Pinpoint the cell where the given text exists, returning its (X, Y) midpoint coordinate. 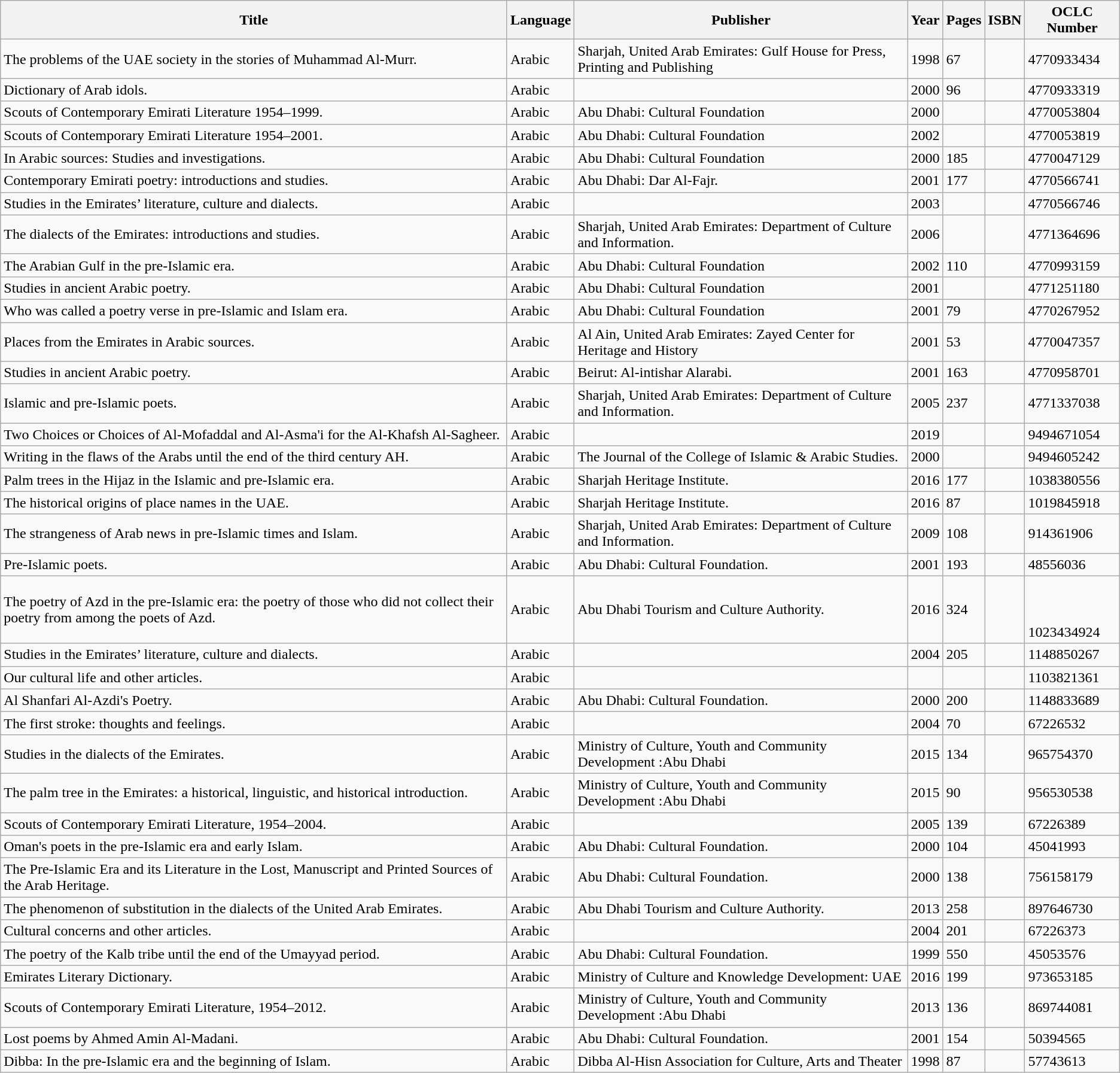
The Pre-Islamic Era and its Literature in the Lost, Manuscript and Printed Sources of the Arab Heritage. (254, 877)
108 (964, 534)
324 (964, 609)
4770566741 (1072, 181)
237 (964, 403)
The poetry of Azd in the pre-Islamic era: the poetry of those who did not collect their poetry from among the poets of Azd. (254, 609)
258 (964, 908)
185 (964, 158)
Our cultural life and other articles. (254, 677)
ISBN (1005, 20)
4770933434 (1072, 59)
2006 (925, 235)
Palm trees in the Hijaz in the Islamic and pre-Islamic era. (254, 480)
897646730 (1072, 908)
Cultural concerns and other articles. (254, 931)
Oman's poets in the pre-Islamic era and early Islam. (254, 847)
The strangeness of Arab news in pre-Islamic times and Islam. (254, 534)
756158179 (1072, 877)
Places from the Emirates in Arabic sources. (254, 341)
4771337038 (1072, 403)
1023434924 (1072, 609)
48556036 (1072, 564)
4770047129 (1072, 158)
53 (964, 341)
4770566746 (1072, 203)
1038380556 (1072, 480)
79 (964, 311)
Lost poems by Ahmed Amin Al-Madani. (254, 1038)
Scouts of Contemporary Emirati Literature, 1954–2004. (254, 824)
Abu Dhabi: Dar Al-Fajr. (741, 181)
96 (964, 90)
1019845918 (1072, 503)
67226532 (1072, 723)
90 (964, 792)
869744081 (1072, 1008)
550 (964, 954)
The first stroke: thoughts and feelings. (254, 723)
4770958701 (1072, 373)
67226389 (1072, 824)
The poetry of the Kalb tribe until the end of the Umayyad period. (254, 954)
70 (964, 723)
67 (964, 59)
50394565 (1072, 1038)
1103821361 (1072, 677)
Two Choices or Choices of Al-Mofaddal and Al-Asma'i for the Al-Khafsh Al-Sagheer. (254, 434)
The Arabian Gulf in the pre-Islamic era. (254, 265)
OCLC Number (1072, 20)
154 (964, 1038)
Pre-Islamic poets. (254, 564)
The problems of the UAE society in the stories of Muhammad Al-Murr. (254, 59)
The dialects of the Emirates: introductions and studies. (254, 235)
Pages (964, 20)
4770933319 (1072, 90)
4770047357 (1072, 341)
The Journal of the College of Islamic & Arabic Studies. (741, 457)
9494671054 (1072, 434)
2019 (925, 434)
Beirut: Al-intishar Alarabi. (741, 373)
Emirates Literary Dictionary. (254, 977)
205 (964, 655)
4770993159 (1072, 265)
The historical origins of place names in the UAE. (254, 503)
Studies in the dialects of the Emirates. (254, 754)
1148833689 (1072, 700)
Year (925, 20)
199 (964, 977)
2009 (925, 534)
139 (964, 824)
Dibba Al-Hisn Association for Culture, Arts and Theater (741, 1061)
4771251180 (1072, 288)
965754370 (1072, 754)
57743613 (1072, 1061)
973653185 (1072, 977)
Scouts of Contemporary Emirati Literature 1954–1999. (254, 113)
193 (964, 564)
4770053804 (1072, 113)
Who was called a poetry verse in pre-Islamic and Islam era. (254, 311)
In Arabic sources: Studies and investigations. (254, 158)
Title (254, 20)
Dictionary of Arab idols. (254, 90)
4770267952 (1072, 311)
Scouts of Contemporary Emirati Literature, 1954–2012. (254, 1008)
134 (964, 754)
Publisher (741, 20)
The palm tree in the Emirates: a historical, linguistic, and historical introduction. (254, 792)
Al Shanfari Al-Azdi's Poetry. (254, 700)
Ministry of Culture and Knowledge Development: UAE (741, 977)
136 (964, 1008)
163 (964, 373)
Dibba: In the pre-Islamic era and the beginning of Islam. (254, 1061)
Language (540, 20)
914361906 (1072, 534)
4771364696 (1072, 235)
1148850267 (1072, 655)
104 (964, 847)
Al Ain, United Arab Emirates: Zayed Center for Heritage and History (741, 341)
110 (964, 265)
2003 (925, 203)
The phenomenon of substitution in the dialects of the United Arab Emirates. (254, 908)
138 (964, 877)
1999 (925, 954)
Writing in the flaws of the Arabs until the end of the third century AH. (254, 457)
Contemporary Emirati poetry: introductions and studies. (254, 181)
9494605242 (1072, 457)
Islamic and pre-Islamic poets. (254, 403)
45053576 (1072, 954)
956530538 (1072, 792)
Sharjah, United Arab Emirates: Gulf House for Press, Printing and Publishing (741, 59)
Scouts of Contemporary Emirati Literature 1954–2001. (254, 135)
201 (964, 931)
200 (964, 700)
67226373 (1072, 931)
45041993 (1072, 847)
4770053819 (1072, 135)
